Locate the cell with the specified text and output its [X, Y] center coordinate. 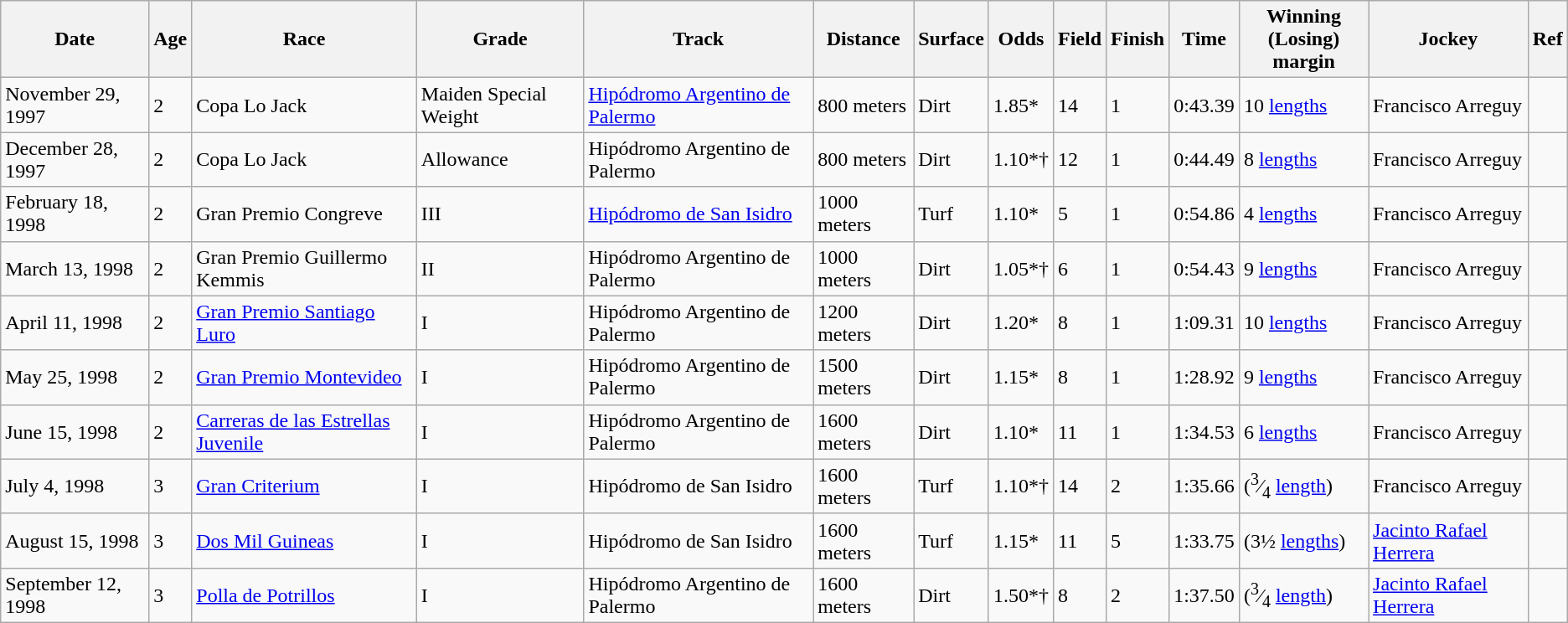
1:33.75 [1204, 541]
Time [1204, 39]
August 15, 1998 [75, 541]
1:28.92 [1204, 377]
8 lengths [1303, 159]
May 25, 1998 [75, 377]
November 29, 1997 [75, 106]
1.50*† [1020, 595]
Gran Premio Santiago Luro [305, 323]
6 [1079, 268]
April 11, 1998 [75, 323]
Race [305, 39]
12 [1079, 159]
Track [699, 39]
Allowance [500, 159]
Field [1079, 39]
Odds [1020, 39]
1:37.50 [1204, 595]
Distance [864, 39]
1500 meters [864, 377]
III [500, 214]
1:35.66 [1204, 486]
(3½ lengths) [1303, 541]
September 12, 1998 [75, 595]
Grade [500, 39]
Jockey [1449, 39]
1.85* [1020, 106]
6 lengths [1303, 432]
Date [75, 39]
0:54.43 [1204, 268]
February 18, 1998 [75, 214]
Ref [1548, 39]
March 13, 1998 [75, 268]
July 4, 1998 [75, 486]
Finish [1137, 39]
II [500, 268]
Gran Premio Guillermo Kemmis [305, 268]
Polla de Potrillos [305, 595]
Gran Criterium [305, 486]
Carreras de las Estrellas Juvenile [305, 432]
4 lengths [1303, 214]
0:54.86 [1204, 214]
0:44.49 [1204, 159]
1:09.31 [1204, 323]
Gran Premio Congreve [305, 214]
Gran Premio Montevideo [305, 377]
0:43.39 [1204, 106]
June 15, 1998 [75, 432]
Age [171, 39]
Maiden Special Weight [500, 106]
1.20* [1020, 323]
1200 meters [864, 323]
Winning(Losing) margin [1303, 39]
Surface [952, 39]
1.05*† [1020, 268]
Dos Mil Guineas [305, 541]
1:34.53 [1204, 432]
December 28, 1997 [75, 159]
